Identify which cell holds the provided text, then report its [x, y] central coordinate. 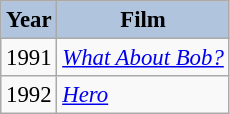
Year [29, 20]
1991 [29, 58]
Film [143, 20]
What About Bob? [143, 58]
Hero [143, 95]
1992 [29, 95]
